Output the [x, y] coordinate of the center of the cell containing the given text.  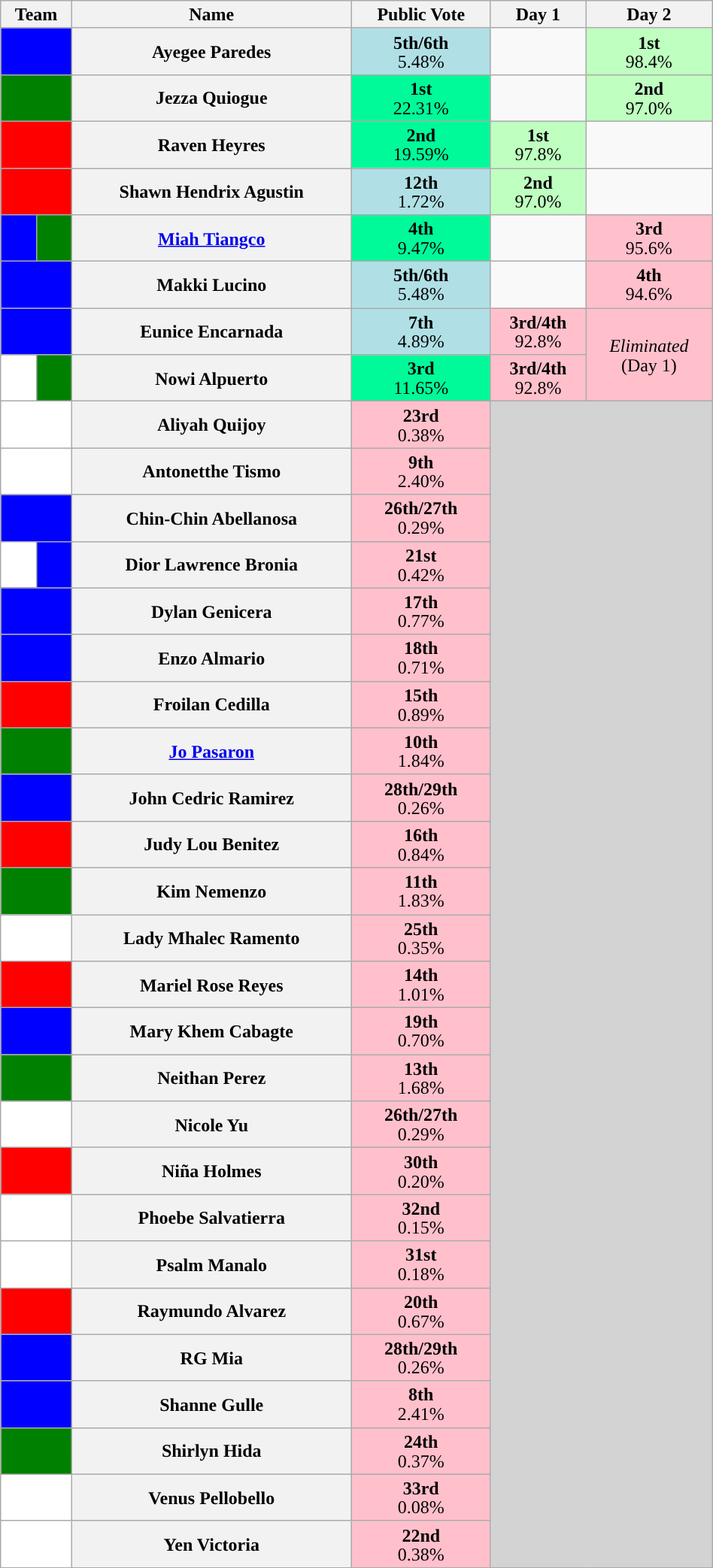
Jo Pasaron [211, 751]
Day 2 [648, 15]
Niña Holmes [211, 1171]
Miah Tiangco [211, 238]
19th0.70% [421, 1031]
11th1.83% [421, 891]
Aliyah Quijoy [211, 425]
Nowi Alpuerto [211, 378]
7th4.89% [421, 331]
Shawn Hendrix Agustin [211, 192]
1st97.8% [538, 144]
Lady Mhalec Ramento [211, 937]
Venus Pellobello [211, 1497]
Raymundo Alvarez [211, 1311]
22nd0.38% [421, 1544]
Judy Lou Benitez [211, 844]
20th0.67% [421, 1311]
9th2.40% [421, 471]
Eliminated(Day 1) [648, 355]
23rd0.38% [421, 425]
31st0.18% [421, 1264]
Chin-Chin Abellanosa [211, 518]
Antonetthe Tismo [211, 471]
Yen Victoria [211, 1544]
John Cedric Ramirez [211, 798]
Shirlyn Hida [211, 1451]
3rd95.6% [648, 238]
Raven Heyres [211, 144]
Froilan Cedilla [211, 704]
Jezza Quiogue [211, 98]
Phoebe Salvatierra [211, 1218]
Day 1 [538, 15]
1st98.4% [648, 51]
30th0.20% [421, 1171]
Dior Lawrence Bronia [211, 565]
Nicole Yu [211, 1125]
12th1.72% [421, 192]
Mariel Rose Reyes [211, 985]
2nd19.59% [421, 144]
Shanne Gulle [211, 1404]
Psalm Manalo [211, 1264]
15th0.89% [421, 704]
17th0.77% [421, 611]
24th0.37% [421, 1451]
Enzo Almario [211, 658]
Kim Nemenzo [211, 891]
32nd0.15% [421, 1218]
1st22.31% [421, 98]
Mary Khem Cabagte [211, 1031]
Dylan Genicera [211, 611]
13th1.68% [421, 1078]
Public Vote [421, 15]
4th94.6% [648, 285]
Name [211, 15]
4th9.47% [421, 238]
RG Mia [211, 1358]
Eunice Encarnada [211, 331]
10th1.84% [421, 751]
25th0.35% [421, 937]
3rd11.65% [421, 378]
14th1.01% [421, 985]
Neithan Perez [211, 1078]
Ayegee Paredes [211, 51]
Makki Lucino [211, 285]
21st0.42% [421, 565]
Team [36, 15]
33rd0.08% [421, 1497]
16th0.84% [421, 844]
8th2.41% [421, 1404]
18th0.71% [421, 658]
